Capture the cell that displays the provided text and extract its (X, Y) central coordinate. 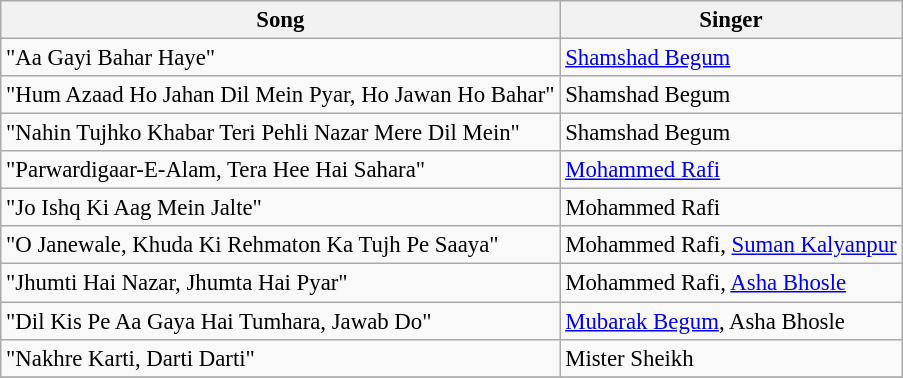
"Aa Gayi Bahar Haye" (280, 58)
Mister Sheikh (731, 358)
"Jhumti Hai Nazar, Jhumta Hai Pyar" (280, 283)
"Nahin Tujhko Khabar Teri Pehli Nazar Mere Dil Mein" (280, 133)
Song (280, 20)
"Dil Kis Pe Aa Gaya Hai Tumhara, Jawab Do" (280, 321)
Mubarak Begum, Asha Bhosle (731, 321)
"O Janewale, Khuda Ki Rehmaton Ka Tujh Pe Saaya" (280, 245)
"Nakhre Karti, Darti Darti" (280, 358)
"Hum Azaad Ho Jahan Dil Mein Pyar, Ho Jawan Ho Bahar" (280, 95)
Mohammed Rafi, Asha Bhosle (731, 283)
"Parwardigaar-E-Alam, Tera Hee Hai Sahara" (280, 170)
Singer (731, 20)
Mohammed Rafi, Suman Kalyanpur (731, 245)
"Jo Ishq Ki Aag Mein Jalte" (280, 208)
